Extract the (X, Y) coordinate from the center of the cell holding the provided text.  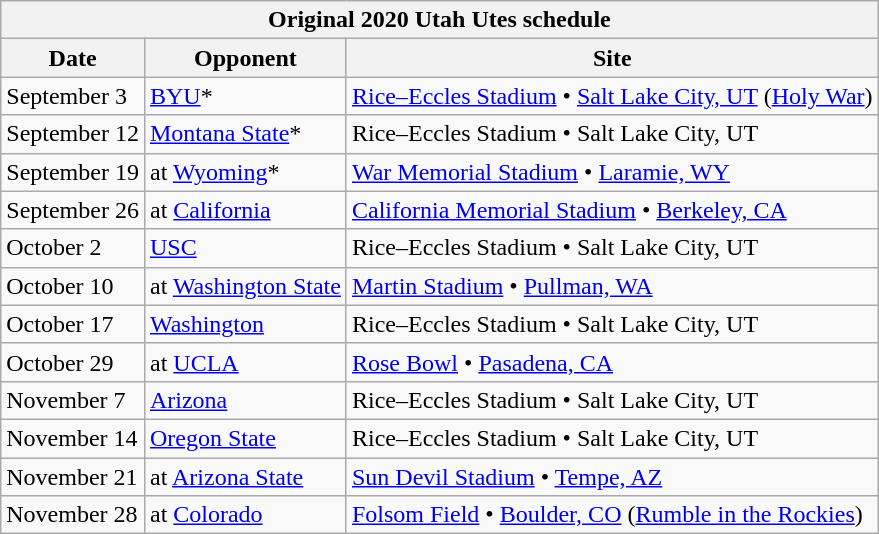
at Colorado (245, 515)
at Arizona State (245, 477)
Opponent (245, 58)
at Washington State (245, 286)
Arizona (245, 400)
September 12 (73, 134)
October 29 (73, 362)
November 21 (73, 477)
at UCLA (245, 362)
September 3 (73, 96)
BYU* (245, 96)
Site (612, 58)
November 7 (73, 400)
October 2 (73, 248)
Oregon State (245, 438)
Martin Stadium • Pullman, WA (612, 286)
October 10 (73, 286)
Date (73, 58)
Rice–Eccles Stadium • Salt Lake City, UT (Holy War) (612, 96)
November 14 (73, 438)
Rose Bowl • Pasadena, CA (612, 362)
California Memorial Stadium • Berkeley, CA (612, 210)
War Memorial Stadium • Laramie, WY (612, 172)
October 17 (73, 324)
Sun Devil Stadium • Tempe, AZ (612, 477)
September 26 (73, 210)
Original 2020 Utah Utes schedule (440, 20)
September 19 (73, 172)
November 28 (73, 515)
Washington (245, 324)
USC (245, 248)
at California (245, 210)
Montana State* (245, 134)
Folsom Field • Boulder, CO (Rumble in the Rockies) (612, 515)
at Wyoming* (245, 172)
